Return (X, Y) of the center of cell containing provided text 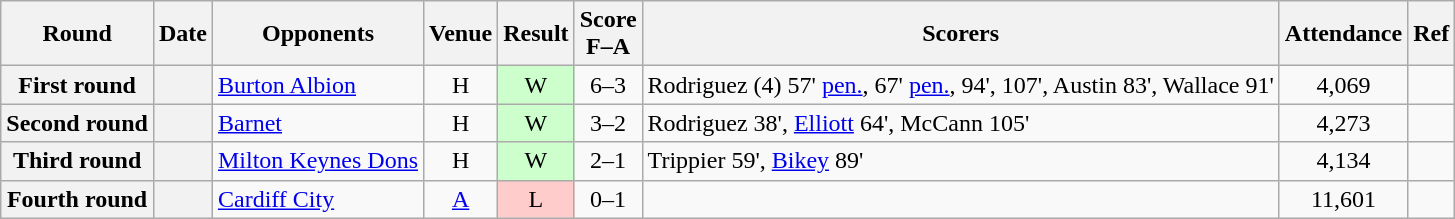
6–3 (608, 85)
Rodriguez 38', Elliott 64', McCann 105' (960, 123)
A (461, 199)
Burton Albion (318, 85)
Milton Keynes Dons (318, 161)
First round (78, 85)
Attendance (1343, 34)
4,069 (1343, 85)
Trippier 59', Bikey 89' (960, 161)
Opponents (318, 34)
L (536, 199)
0–1 (608, 199)
Barnet (318, 123)
Result (536, 34)
4,273 (1343, 123)
ScoreF–A (608, 34)
Cardiff City (318, 199)
2–1 (608, 161)
4,134 (1343, 161)
Third round (78, 161)
Venue (461, 34)
Fourth round (78, 199)
Scorers (960, 34)
Second round (78, 123)
3–2 (608, 123)
11,601 (1343, 199)
Date (182, 34)
Round (78, 34)
Rodriguez (4) 57' pen., 67' pen., 94', 107', Austin 83', Wallace 91' (960, 85)
Ref (1432, 34)
